Extract the (x, y) coordinate from the center of the cell holding the provided text.  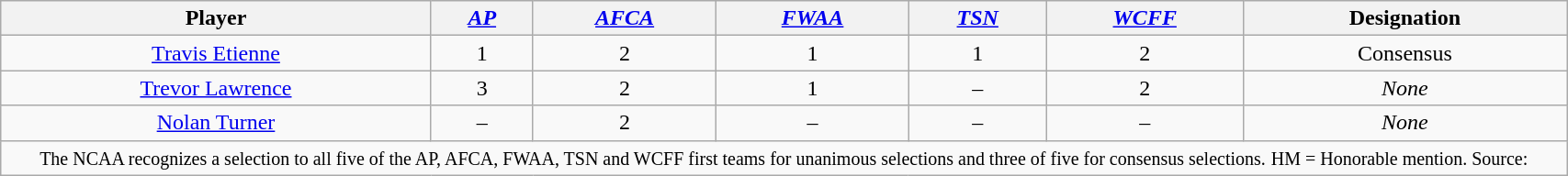
AP (481, 18)
FWAA (812, 18)
Nolan Turner (216, 123)
TSN (977, 18)
WCFF (1145, 18)
Player (216, 18)
3 (481, 88)
Designation (1404, 18)
Consensus (1404, 53)
Travis Etienne (216, 53)
AFCA (625, 18)
Trevor Lawrence (216, 88)
